Scan for the cell matching the given text and deliver its [X, Y] coordinate at center. 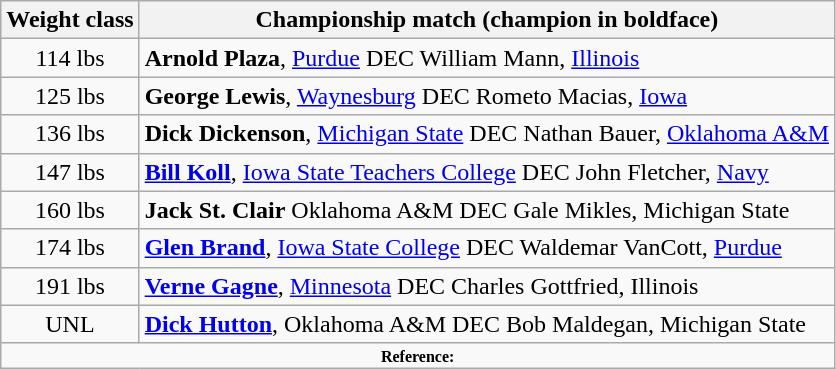
George Lewis, Waynesburg DEC Rometo Macias, Iowa [486, 96]
174 lbs [70, 248]
Dick Hutton, Oklahoma A&M DEC Bob Maldegan, Michigan State [486, 324]
125 lbs [70, 96]
136 lbs [70, 134]
114 lbs [70, 58]
Weight class [70, 20]
Jack St. Clair Oklahoma A&M DEC Gale Mikles, Michigan State [486, 210]
Dick Dickenson, Michigan State DEC Nathan Bauer, Oklahoma A&M [486, 134]
Bill Koll, Iowa State Teachers College DEC John Fletcher, Navy [486, 172]
Glen Brand, Iowa State College DEC Waldemar VanCott, Purdue [486, 248]
Verne Gagne, Minnesota DEC Charles Gottfried, Illinois [486, 286]
160 lbs [70, 210]
147 lbs [70, 172]
Reference: [418, 355]
Arnold Plaza, Purdue DEC William Mann, Illinois [486, 58]
191 lbs [70, 286]
UNL [70, 324]
Championship match (champion in boldface) [486, 20]
